Identify which cell holds the provided text, then report its [x, y] central coordinate. 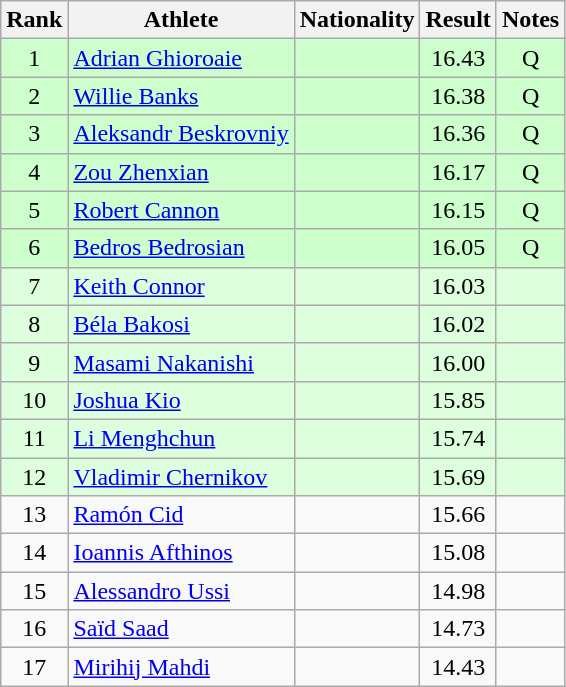
16.00 [458, 362]
Nationality [357, 20]
Athlete [181, 20]
11 [34, 438]
Béla Bakosi [181, 324]
15.69 [458, 477]
16 [34, 629]
16.15 [458, 210]
16.03 [458, 286]
Robert Cannon [181, 210]
Li Menghchun [181, 438]
15 [34, 591]
15.66 [458, 515]
16.02 [458, 324]
Ramón Cid [181, 515]
15.85 [458, 400]
16.36 [458, 134]
Adrian Ghioroaie [181, 58]
Mirihij Mahdi [181, 667]
Bedros Bedrosian [181, 248]
5 [34, 210]
Ioannis Afthinos [181, 553]
Masami Nakanishi [181, 362]
4 [34, 172]
14.73 [458, 629]
Alessandro Ussi [181, 591]
Notes [530, 20]
16.38 [458, 96]
14.43 [458, 667]
Willie Banks [181, 96]
Result [458, 20]
14.98 [458, 591]
15.08 [458, 553]
Rank [34, 20]
3 [34, 134]
7 [34, 286]
10 [34, 400]
Saïd Saad [181, 629]
Joshua Kio [181, 400]
2 [34, 96]
6 [34, 248]
8 [34, 324]
16.17 [458, 172]
Vladimir Chernikov [181, 477]
1 [34, 58]
Zou Zhenxian [181, 172]
16.43 [458, 58]
16.05 [458, 248]
Aleksandr Beskrovniy [181, 134]
15.74 [458, 438]
12 [34, 477]
17 [34, 667]
Keith Connor [181, 286]
13 [34, 515]
14 [34, 553]
9 [34, 362]
